Scan for the cell matching the given text and deliver its [x, y] coordinate at center. 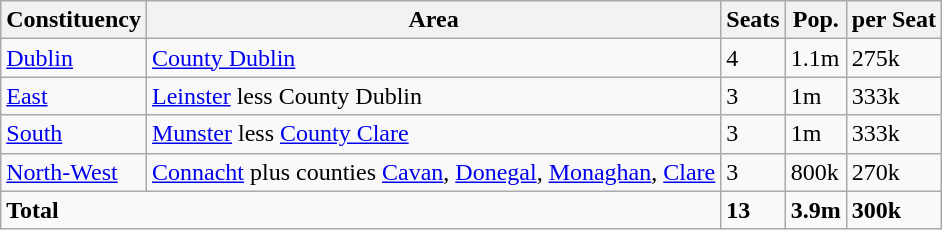
Seats [753, 20]
per Seat [894, 20]
North-West [74, 172]
Area [433, 20]
13 [753, 210]
East [74, 96]
270k [894, 172]
Leinster less County Dublin [433, 96]
Total [361, 210]
800k [816, 172]
3.9m [816, 210]
Connacht plus counties Cavan, Donegal, Monaghan, Clare [433, 172]
300k [894, 210]
South [74, 134]
Pop. [816, 20]
Constituency [74, 20]
County Dublin [433, 58]
Munster less County Clare [433, 134]
Dublin [74, 58]
4 [753, 58]
275k [894, 58]
1.1m [816, 58]
